Output the (X, Y) coordinate of the center of the cell containing the given text.  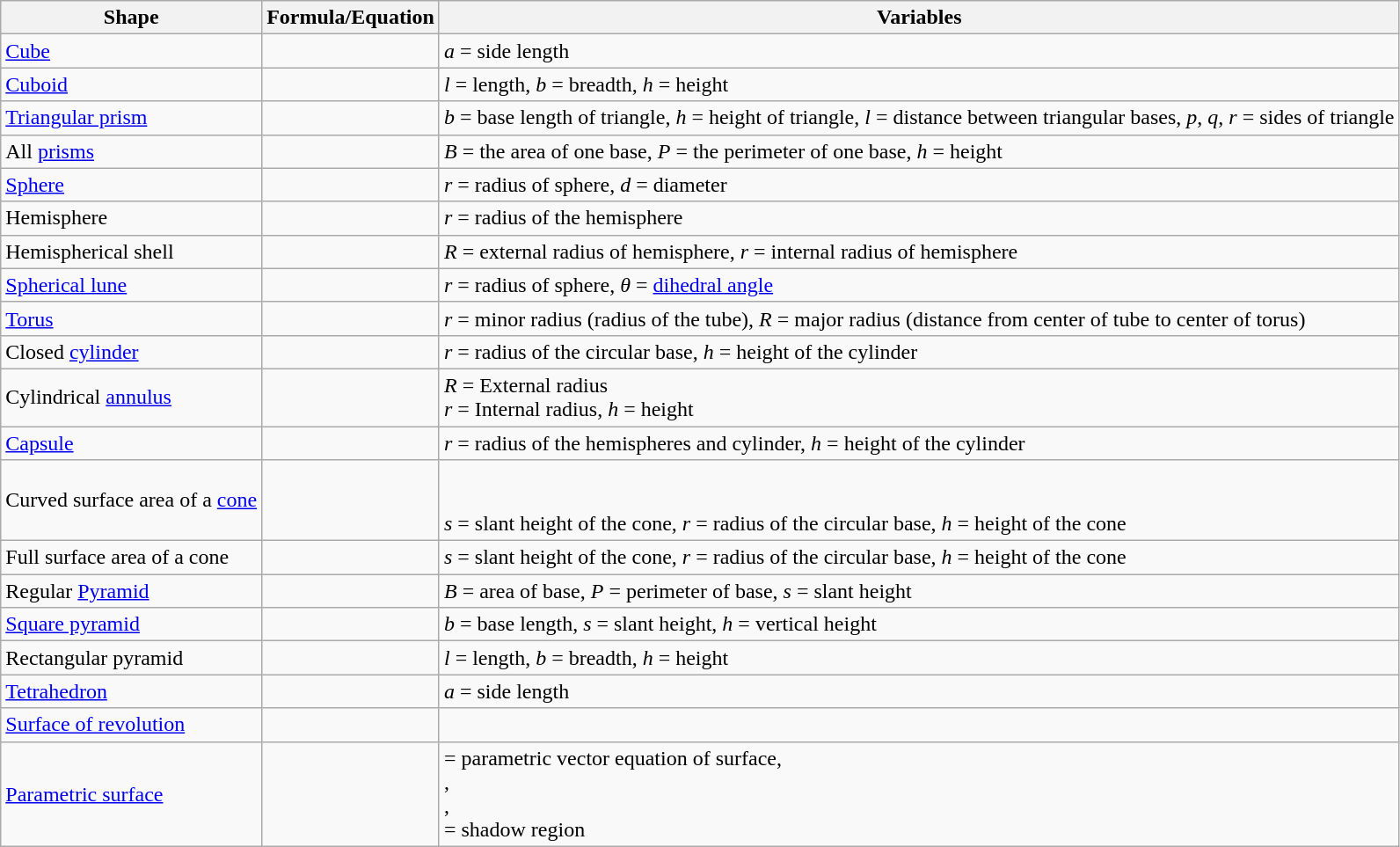
All prisms (132, 151)
r = radius of sphere, θ = dihedral angle (919, 285)
Torus (132, 318)
Full surface area of a cone (132, 558)
Curved surface area of a cone (132, 500)
r = radius of the hemispheres and cylinder, h = height of the cylinder (919, 442)
Spherical lune (132, 285)
= parametric vector equation of surface,,, = shadow region (919, 793)
r = radius of the hemisphere (919, 218)
Formula/Equation (351, 18)
Capsule (132, 442)
B = area of base, P = perimeter of base, s = slant height (919, 591)
B = the area of one base, P = the perimeter of one base, h = height (919, 151)
Surface of revolution (132, 725)
Square pyramid (132, 624)
Triangular prism (132, 118)
Closed cylinder (132, 352)
r = radius of sphere, d = diameter (919, 185)
Hemispherical shell (132, 252)
b = base length, s = slant height, h = vertical height (919, 624)
Rectangular pyramid (132, 658)
R = external radius of hemisphere, r = internal radius of hemisphere (919, 252)
r = radius of the circular base, h = height of the cylinder (919, 352)
Parametric surface (132, 793)
Sphere (132, 185)
R = External radiusr = Internal radius, h = height (919, 398)
Shape (132, 18)
Hemisphere (132, 218)
b = base length of triangle, h = height of triangle, l = distance between triangular bases, p, q, r = sides of triangle (919, 118)
Regular Pyramid (132, 591)
Variables (919, 18)
Tetrahedron (132, 691)
Cuboid (132, 84)
r = minor radius (radius of the tube), R = major radius (distance from center of tube to center of torus) (919, 318)
Cube (132, 51)
Cylindrical annulus (132, 398)
